Find where the given text appears and provide that cell's center as (X, Y) coordinate. 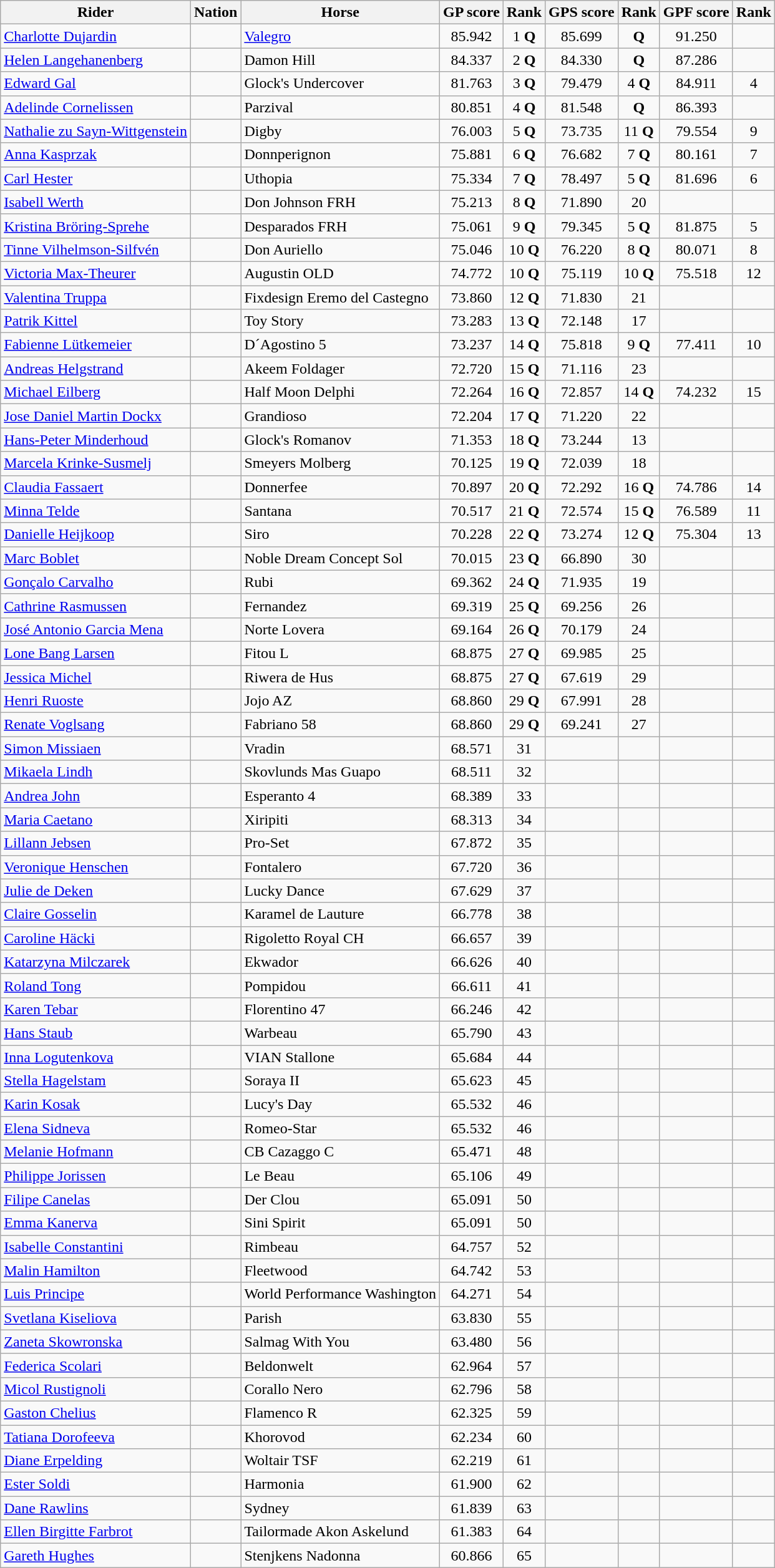
19 Q (524, 463)
Isabelle Constantini (96, 1247)
41 (524, 985)
Digby (341, 131)
Esperanto 4 (341, 796)
48 (524, 1152)
Vradin (341, 748)
Helen Langehanenberg (96, 60)
Marc Boblet (96, 558)
Simon Missiaen (96, 748)
Fabienne Lütkemeier (96, 345)
42 (524, 1009)
Der Clou (341, 1199)
Parzival (341, 107)
53 (524, 1270)
Santana (341, 511)
75.818 (582, 345)
18 Q (524, 440)
21 Q (524, 511)
19 (639, 582)
74.772 (472, 273)
Charlotte Dujardin (96, 36)
58 (524, 1389)
Donnerfee (341, 487)
71.935 (582, 582)
78.497 (582, 178)
Patrik Kittel (96, 321)
Marcela Krinke-Susmelj (96, 463)
Rider (96, 12)
62 (524, 1484)
75.334 (472, 178)
Veronique Henschen (96, 867)
29 (639, 677)
65.471 (472, 1152)
26 (639, 606)
Nathalie zu Sayn-Wittgenstein (96, 131)
17 Q (524, 416)
43 (524, 1033)
GPS score (582, 12)
Roland Tong (96, 985)
64 (524, 1532)
Kristina Bröring-Sprehe (96, 226)
22 Q (524, 535)
17 (639, 321)
11 (754, 511)
59 (524, 1413)
Julie de Deken (96, 891)
91.250 (696, 36)
69.362 (472, 582)
Philippe Jorissen (96, 1176)
38 (524, 914)
68.571 (472, 748)
60.866 (472, 1556)
Akeem Foldager (341, 369)
61.839 (472, 1508)
Cathrine Rasmussen (96, 606)
62.219 (472, 1461)
86.393 (696, 107)
72.292 (582, 487)
Jose Daniel Martin Dockx (96, 416)
52 (524, 1247)
Hans-Peter Minderhoud (96, 440)
José Antonio Garcia Mena (96, 629)
72.204 (472, 416)
44 (524, 1057)
Siro (341, 535)
31 (524, 748)
65 (524, 1556)
65.684 (472, 1057)
87.286 (696, 60)
Gonçalo Carvalho (96, 582)
Soraya II (341, 1081)
Micol Rustignoli (96, 1389)
67.619 (582, 677)
66.890 (582, 558)
Jessica Michel (96, 677)
VIAN Stallone (341, 1057)
Sydney (341, 1508)
Stenjkens Nadonna (341, 1556)
72.148 (582, 321)
Andreas Helgstrand (96, 369)
22 (639, 416)
Sini Spirit (341, 1223)
73.860 (472, 298)
76.003 (472, 131)
81.548 (582, 107)
Lucky Dance (341, 891)
63 (524, 1508)
75.304 (696, 535)
66.626 (472, 962)
2 Q (524, 60)
9 (754, 131)
Federica Scolari (96, 1365)
37 (524, 891)
72.720 (472, 369)
Corallo Nero (341, 1389)
34 (524, 820)
69.319 (472, 606)
73.237 (472, 345)
67.720 (472, 867)
Dane Rawlins (96, 1508)
56 (524, 1342)
6 (754, 178)
30 (639, 558)
77.411 (696, 345)
Norte Lovera (341, 629)
Maria Caetano (96, 820)
68.389 (472, 796)
84.911 (696, 84)
72.264 (472, 392)
15 (754, 392)
Glock's Undercover (341, 84)
14 (754, 487)
Augustin OLD (341, 273)
23 Q (524, 558)
Flamenco R (341, 1413)
Fixdesign Eremo del Castegno (341, 298)
75.518 (696, 273)
55 (524, 1318)
69.256 (582, 606)
Andrea John (96, 796)
12 (754, 273)
64.757 (472, 1247)
8 (754, 249)
Emma Kanerva (96, 1223)
25 (639, 653)
Fabriano 58 (341, 725)
Don Auriello (341, 249)
Luis Principe (96, 1294)
39 (524, 938)
69.241 (582, 725)
Lillann Jebsen (96, 843)
Fleetwood (341, 1270)
79.554 (696, 131)
Ekwador (341, 962)
72.039 (582, 463)
33 (524, 796)
Tailormade Akon Askelund (341, 1532)
Skovlunds Mas Guapo (341, 772)
62.796 (472, 1389)
Renate Voglsang (96, 725)
Minna Telde (96, 511)
1 Q (524, 36)
57 (524, 1365)
71.830 (582, 298)
69.164 (472, 629)
Danielle Heijkoop (96, 535)
73.274 (582, 535)
GPF score (696, 12)
71.116 (582, 369)
81.696 (696, 178)
21 (639, 298)
4 (754, 84)
76.589 (696, 511)
Melanie Hofmann (96, 1152)
67.991 (582, 701)
Henri Ruoste (96, 701)
Mikaela Lindh (96, 772)
Gaston Chelius (96, 1413)
D´Agostino 5 (341, 345)
Edward Gal (96, 84)
68.313 (472, 820)
13 Q (524, 321)
32 (524, 772)
Glock's Romanov (341, 440)
10 (754, 345)
Woltair TSF (341, 1461)
Michael Eilberg (96, 392)
Lucy's Day (341, 1105)
85.699 (582, 36)
64.271 (472, 1294)
68.511 (472, 772)
70.228 (472, 535)
67.629 (472, 891)
Lone Bang Larsen (96, 653)
62.964 (472, 1365)
80.161 (696, 155)
28 (639, 701)
60 (524, 1436)
63.480 (472, 1342)
Khorovod (341, 1436)
84.337 (472, 60)
45 (524, 1081)
Fitou L (341, 653)
Rimbeau (341, 1247)
Romeo-Star (341, 1128)
24 (639, 629)
61.383 (472, 1532)
Riwera de Hus (341, 677)
84.330 (582, 60)
66.657 (472, 938)
Pro-Set (341, 843)
73.735 (582, 131)
Isabell Werth (96, 202)
70.125 (472, 463)
Ellen Birgitte Farbrot (96, 1532)
6 Q (524, 155)
Harmonia (341, 1484)
81.763 (472, 84)
Zaneta Skowronska (96, 1342)
73.283 (472, 321)
Damon Hill (341, 60)
Hans Staub (96, 1033)
67.872 (472, 843)
71.353 (472, 440)
54 (524, 1294)
69.985 (582, 653)
74.786 (696, 487)
Grandioso (341, 416)
61 (524, 1461)
Beldonwelt (341, 1365)
Donnperignon (341, 155)
Pompidou (341, 985)
75.213 (472, 202)
62.325 (472, 1413)
24 Q (524, 582)
81.875 (696, 226)
Filipe Canelas (96, 1199)
40 (524, 962)
Fernandez (341, 606)
Claire Gosselin (96, 914)
Anna Kasprzak (96, 155)
79.479 (582, 84)
Ester Soldi (96, 1484)
61.900 (472, 1484)
25 Q (524, 606)
70.179 (582, 629)
Toy Story (341, 321)
72.857 (582, 392)
GP score (472, 12)
70.897 (472, 487)
Florentino 47 (341, 1009)
Le Beau (341, 1176)
75.046 (472, 249)
5 (754, 226)
Half Moon Delphi (341, 392)
62.234 (472, 1436)
Karamel de Lauture (341, 914)
79.345 (582, 226)
7 (754, 155)
71.890 (582, 202)
Noble Dream Concept Sol (341, 558)
Tinne Vilhelmson-Silfvén (96, 249)
18 (639, 463)
Claudia Fassaert (96, 487)
72.574 (582, 511)
CB Cazaggo C (341, 1152)
80.851 (472, 107)
Parish (341, 1318)
Desparados FRH (341, 226)
65.623 (472, 1081)
76.220 (582, 249)
Don Johnson FRH (341, 202)
Valegro (341, 36)
65.790 (472, 1033)
Fontalero (341, 867)
26 Q (524, 629)
63.830 (472, 1318)
Horse (341, 12)
20 Q (524, 487)
3 Q (524, 84)
49 (524, 1176)
36 (524, 867)
Smeyers Molberg (341, 463)
Karen Tebar (96, 1009)
64.742 (472, 1270)
Gareth Hughes (96, 1556)
Katarzyna Milczarek (96, 962)
Diane Erpelding (96, 1461)
Salmag With You (341, 1342)
Valentina Truppa (96, 298)
73.244 (582, 440)
Tatiana Dorofeeva (96, 1436)
70.015 (472, 558)
75.119 (582, 273)
Victoria Max-Theurer (96, 273)
Svetlana Kiseliova (96, 1318)
Carl Hester (96, 178)
Xiripiti (341, 820)
27 (639, 725)
Uthopia (341, 178)
Rubi (341, 582)
Warbeau (341, 1033)
World Performance Washington (341, 1294)
Inna Logutenkova (96, 1057)
Malin Hamilton (96, 1270)
Elena Sidneva (96, 1128)
80.071 (696, 249)
Jojo AZ (341, 701)
11 Q (639, 131)
75.881 (472, 155)
Stella Hagelstam (96, 1081)
Nation (215, 12)
20 (639, 202)
Karin Kosak (96, 1105)
65.106 (472, 1176)
Adelinde Cornelissen (96, 107)
74.232 (696, 392)
Rigoletto Royal CH (341, 938)
66.611 (472, 985)
85.942 (472, 36)
70.517 (472, 511)
71.220 (582, 416)
Caroline Häcki (96, 938)
66.246 (472, 1009)
23 (639, 369)
66.778 (472, 914)
76.682 (582, 155)
75.061 (472, 226)
35 (524, 843)
